Search for the cell housing the specified text and yield its (x, y) center coordinate. 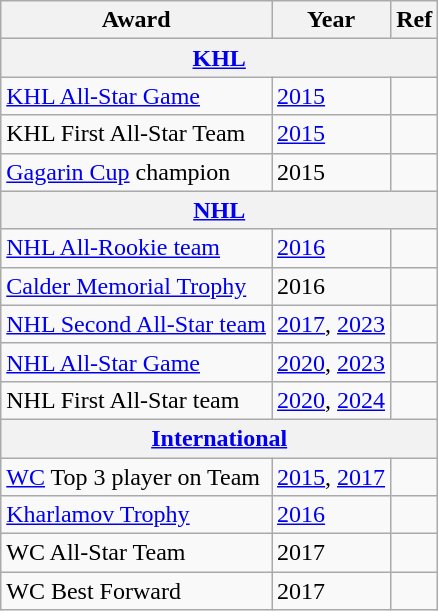
NHL (220, 210)
Year (332, 20)
Award (136, 20)
KHL (220, 58)
WC Top 3 player on Team (136, 477)
NHL First All-Star team (136, 400)
International (220, 438)
NHL All-Star Game (136, 362)
Calder Memorial Trophy (136, 286)
NHL All-Rookie team (136, 248)
Gagarin Cup champion (136, 172)
WC All-Star Team (136, 553)
2017, 2023 (332, 324)
Ref (414, 20)
KHL All-Star Game (136, 96)
2020, 2024 (332, 400)
2015, 2017 (332, 477)
NHL Second All-Star team (136, 324)
KHL First All-Star Team (136, 134)
Kharlamov Trophy (136, 515)
WC Best Forward (136, 591)
2020, 2023 (332, 362)
